Search for the cell housing the specified text and yield its (X, Y) center coordinate. 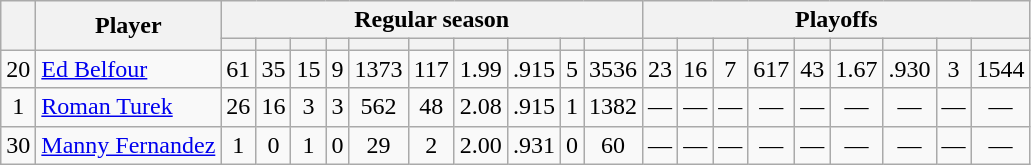
117 (431, 69)
562 (378, 107)
43 (812, 69)
60 (614, 145)
Regular season (432, 20)
1382 (614, 107)
617 (772, 69)
2.08 (480, 107)
15 (308, 69)
Roman Turek (128, 107)
Manny Fernandez (128, 145)
.930 (910, 69)
Playoffs (837, 20)
9 (338, 69)
48 (431, 107)
2 (431, 145)
5 (572, 69)
1373 (378, 69)
1544 (1000, 69)
7 (730, 69)
1.67 (856, 69)
23 (660, 69)
61 (238, 69)
2.00 (480, 145)
Ed Belfour (128, 69)
1.99 (480, 69)
.931 (534, 145)
26 (238, 107)
29 (378, 145)
Player (128, 26)
30 (18, 145)
35 (274, 69)
20 (18, 69)
3536 (614, 69)
